Pinpoint the cell where the given text exists, returning its (X, Y) midpoint coordinate. 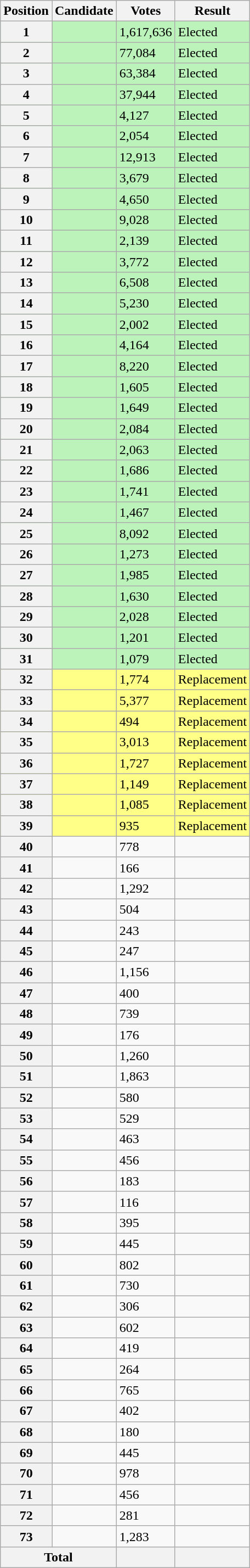
48 (26, 1014)
Result (212, 11)
37,944 (146, 94)
13 (26, 283)
37 (26, 784)
71 (26, 1494)
116 (146, 1202)
8,220 (146, 366)
63,384 (146, 74)
1,774 (146, 680)
58 (26, 1223)
8 (26, 178)
463 (146, 1139)
739 (146, 1014)
1,985 (146, 575)
3 (26, 74)
1,863 (146, 1077)
20 (26, 429)
63 (26, 1328)
Votes (146, 11)
47 (26, 993)
14 (26, 304)
5,377 (146, 701)
5,230 (146, 304)
400 (146, 993)
778 (146, 847)
494 (146, 721)
730 (146, 1286)
6,508 (146, 283)
504 (146, 909)
1,085 (146, 805)
56 (26, 1181)
18 (26, 387)
935 (146, 826)
57 (26, 1202)
35 (26, 742)
1,260 (146, 1056)
59 (26, 1244)
Total (59, 1557)
4,127 (146, 115)
32 (26, 680)
765 (146, 1390)
419 (146, 1348)
4,164 (146, 345)
72 (26, 1515)
Candidate (84, 11)
36 (26, 763)
8,092 (146, 533)
Position (26, 11)
50 (26, 1056)
602 (146, 1328)
1,273 (146, 554)
60 (26, 1264)
31 (26, 659)
68 (26, 1432)
978 (146, 1474)
52 (26, 1097)
55 (26, 1160)
1,630 (146, 596)
176 (146, 1035)
73 (26, 1536)
1,727 (146, 763)
64 (26, 1348)
10 (26, 220)
46 (26, 972)
38 (26, 805)
69 (26, 1453)
21 (26, 450)
23 (26, 491)
5 (26, 115)
2,063 (146, 450)
42 (26, 888)
580 (146, 1097)
27 (26, 575)
2,139 (146, 240)
70 (26, 1474)
1,149 (146, 784)
1,283 (146, 1536)
7 (26, 157)
1,156 (146, 972)
29 (26, 617)
11 (26, 240)
1,741 (146, 491)
1,079 (146, 659)
62 (26, 1307)
306 (146, 1307)
26 (26, 554)
2,002 (146, 324)
51 (26, 1077)
402 (146, 1411)
6 (26, 136)
44 (26, 931)
54 (26, 1139)
19 (26, 408)
1 (26, 32)
1,201 (146, 638)
3,772 (146, 262)
43 (26, 909)
67 (26, 1411)
243 (146, 931)
264 (146, 1369)
17 (26, 366)
25 (26, 533)
28 (26, 596)
3,013 (146, 742)
2 (26, 53)
61 (26, 1286)
281 (146, 1515)
4,650 (146, 199)
49 (26, 1035)
22 (26, 471)
1,605 (146, 387)
9,028 (146, 220)
40 (26, 847)
65 (26, 1369)
41 (26, 867)
183 (146, 1181)
3,679 (146, 178)
30 (26, 638)
4 (26, 94)
33 (26, 701)
34 (26, 721)
77,084 (146, 53)
12,913 (146, 157)
395 (146, 1223)
66 (26, 1390)
1,467 (146, 512)
247 (146, 951)
12 (26, 262)
1,617,636 (146, 32)
16 (26, 345)
802 (146, 1264)
2,084 (146, 429)
1,686 (146, 471)
15 (26, 324)
1,649 (146, 408)
180 (146, 1432)
529 (146, 1118)
53 (26, 1118)
9 (26, 199)
166 (146, 867)
1,292 (146, 888)
39 (26, 826)
2,028 (146, 617)
2,054 (146, 136)
24 (26, 512)
45 (26, 951)
